For the text-containing cell, return its midpoint in [X, Y] coordinate format. 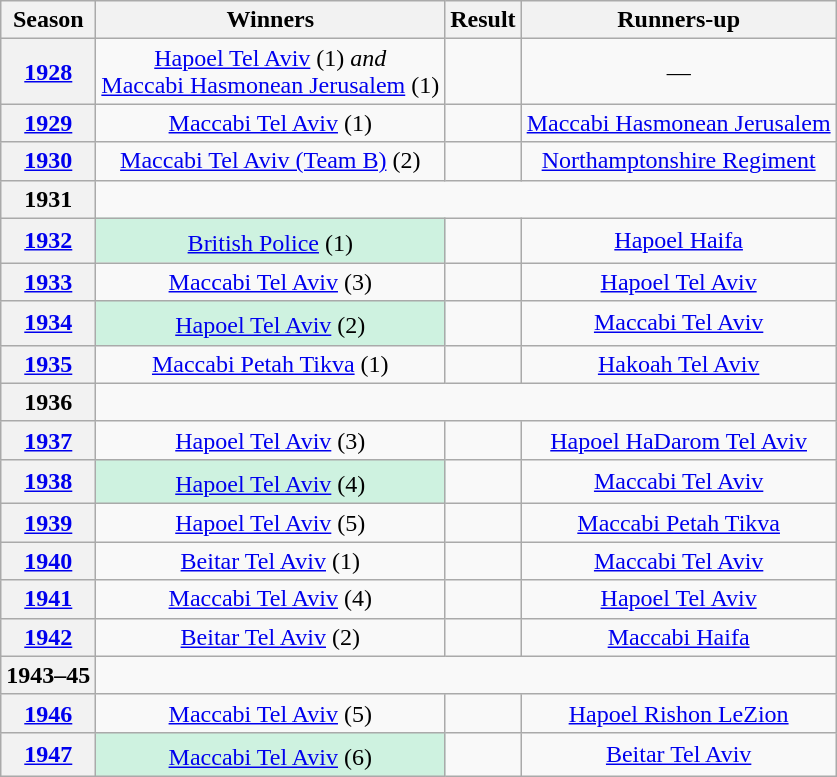
Maccabi Tel Aviv (1) [270, 123]
1942 [48, 637]
Hapoel Haifa [678, 240]
1928 [48, 72]
Northamptonshire Regiment [678, 161]
1933 [48, 282]
1941 [48, 599]
— [678, 72]
Beitar Tel Aviv [678, 754]
Season [48, 20]
Maccabi Petah Tikva (1) [270, 364]
1946 [48, 713]
1935 [48, 364]
1947 [48, 754]
1940 [48, 561]
1938 [48, 482]
Hapoel Tel Aviv (4) [270, 482]
1934 [48, 324]
Maccabi Tel Aviv (Team B) (2) [270, 161]
1943–45 [48, 675]
British Police (1) [270, 240]
Hapoel Tel Aviv (3) [270, 440]
Maccabi Haifa [678, 637]
Winners [270, 20]
Beitar Tel Aviv (1) [270, 561]
1931 [48, 199]
Hapoel Rishon LeZion [678, 713]
Hapoel HaDarom Tel Aviv [678, 440]
Beitar Tel Aviv (2) [270, 637]
Maccabi Hasmonean Jerusalem [678, 123]
Hapoel Tel Aviv (1) andMaccabi Hasmonean Jerusalem (1) [270, 72]
Hapoel Tel Aviv (5) [270, 523]
Result [483, 20]
Maccabi Tel Aviv (6) [270, 754]
1936 [48, 402]
Runners-up [678, 20]
1929 [48, 123]
1939 [48, 523]
Hakoah Tel Aviv [678, 364]
Maccabi Tel Aviv (3) [270, 282]
Maccabi Tel Aviv (4) [270, 599]
1937 [48, 440]
Hapoel Tel Aviv (2) [270, 324]
1932 [48, 240]
Maccabi Petah Tikva [678, 523]
1930 [48, 161]
Maccabi Tel Aviv (5) [270, 713]
